Determine the [x, y] coordinate at the center of the cell enclosing the given text.  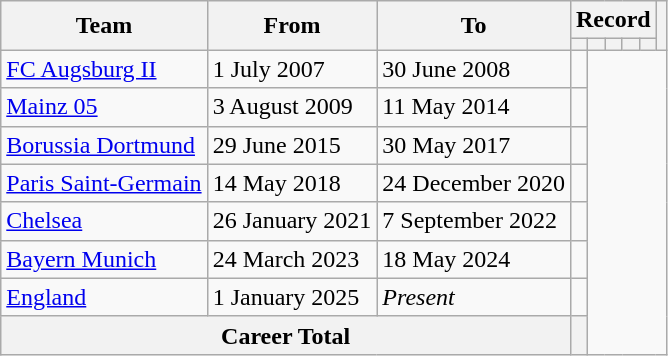
24 March 2023 [292, 259]
29 June 2015 [292, 145]
30 June 2008 [474, 69]
18 May 2024 [474, 259]
24 December 2020 [474, 183]
From [292, 26]
Chelsea [104, 221]
7 September 2022 [474, 221]
FC Augsburg II [104, 69]
To [474, 26]
26 January 2021 [292, 221]
Borussia Dortmund [104, 145]
Bayern Munich [104, 259]
Team [104, 26]
3 August 2009 [292, 107]
Mainz 05 [104, 107]
England [104, 297]
1 January 2025 [292, 297]
14 May 2018 [292, 183]
30 May 2017 [474, 145]
Present [474, 297]
Paris Saint-Germain [104, 183]
Record [613, 20]
11 May 2014 [474, 107]
1 July 2007 [292, 69]
Career Total [286, 335]
